Scan for the cell matching the given text and deliver its [X, Y] coordinate at center. 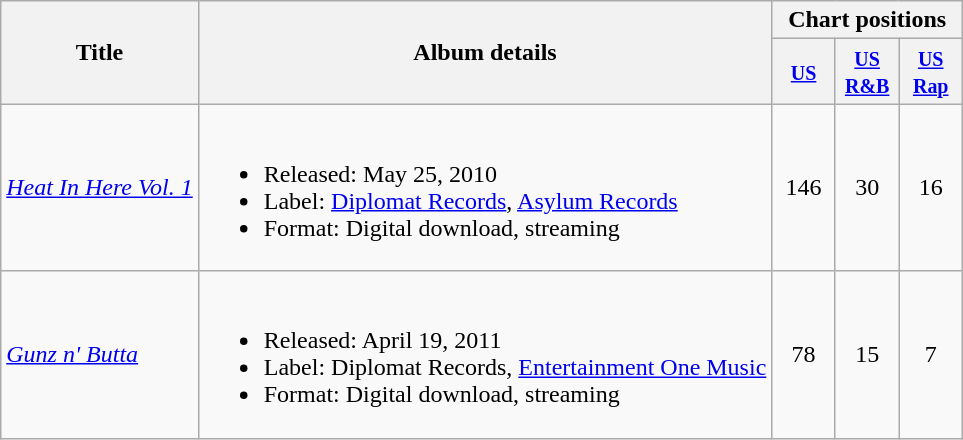
Chart positions [868, 20]
Album details [485, 52]
US [804, 72]
US Rap [931, 72]
16 [931, 188]
Released: April 19, 2011Label: Diplomat Records, Entertainment One MusicFormat: Digital download, streaming [485, 354]
30 [867, 188]
7 [931, 354]
78 [804, 354]
146 [804, 188]
Heat In Here Vol. 1 [100, 188]
Title [100, 52]
15 [867, 354]
Gunz n' Butta [100, 354]
US R&B [867, 72]
Released: May 25, 2010Label: Diplomat Records, Asylum RecordsFormat: Digital download, streaming [485, 188]
